Capture the cell that displays the provided text and extract its (x, y) central coordinate. 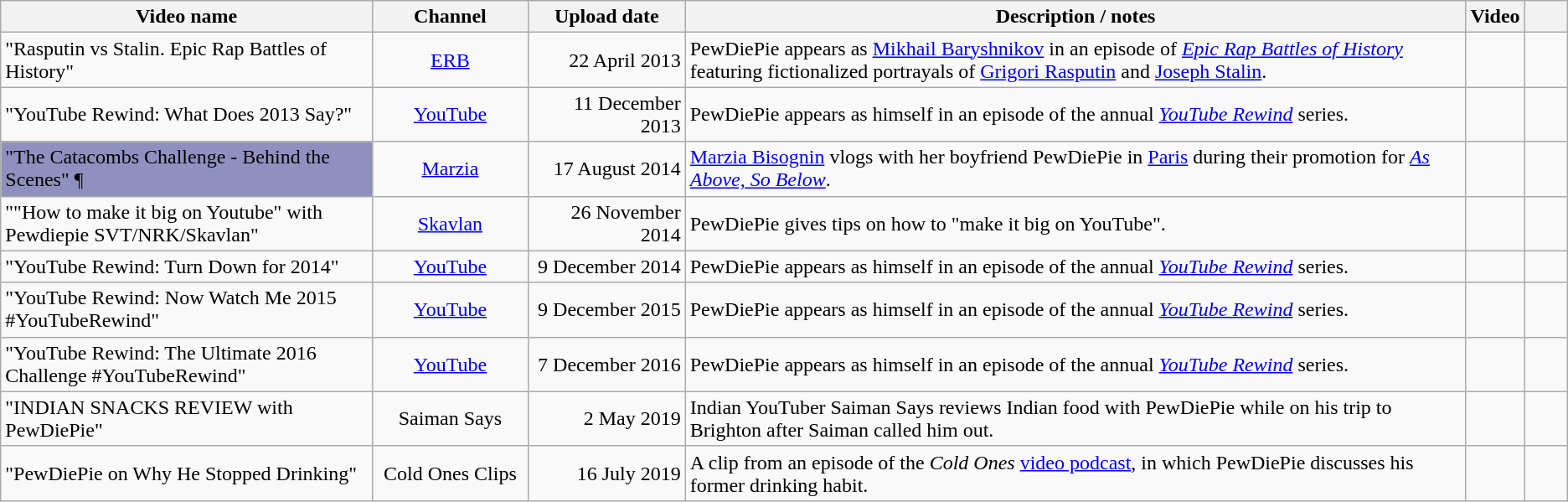
"YouTube Rewind: Turn Down for 2014" (187, 267)
"PewDiePie on Why He Stopped Drinking" (187, 473)
17 August 2014 (606, 169)
Marzia (451, 169)
Saiman Says (451, 419)
"YouTube Rewind: Now Watch Me 2015 #YouTubeRewind" (187, 310)
22 April 2013 (606, 60)
""How to make it big on Youtube" with Pewdiepie SVT/NRK/Skavlan" (187, 223)
9 December 2015 (606, 310)
"Rasputin vs Stalin. Epic Rap Battles of History" (187, 60)
2 May 2019 (606, 419)
"YouTube Rewind: What Does 2013 Say?" (187, 114)
11 December 2013 (606, 114)
ERB (451, 60)
"YouTube Rewind: The Ultimate 2016 Challenge #YouTubeRewind" (187, 364)
A clip from an episode of the Cold Ones video podcast, in which PewDiePie discusses his former drinking habit. (1075, 473)
Upload date (606, 17)
Indian YouTuber Saiman Says reviews Indian food with PewDiePie while on his trip to Brighton after Saiman called him out. (1075, 419)
Skavlan (451, 223)
PewDiePie gives tips on how to "make it big on YouTube". (1075, 223)
"INDIAN SNACKS REVIEW with PewDiePie" (187, 419)
Channel (451, 17)
Video name (187, 17)
9 December 2014 (606, 267)
Video (1495, 17)
Cold Ones Clips (451, 473)
26 November 2014 (606, 223)
Marzia Bisognin vlogs with her boyfriend PewDiePie in Paris during their promotion for As Above, So Below. (1075, 169)
"The Catacombs Challenge - Behind the Scenes" ¶ (187, 169)
16 July 2019 (606, 473)
Description / notes (1075, 17)
7 December 2016 (606, 364)
